From the cell containing the given text, extract its center point as (X, Y) coordinate. 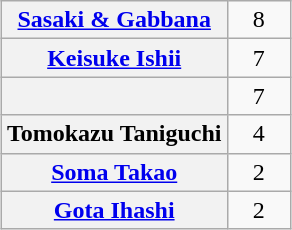
Tomokazu Taniguchi (114, 134)
Sasaki & Gabbana (114, 20)
Gota Ihashi (114, 210)
Keisuke Ishii (114, 58)
4 (259, 134)
8 (259, 20)
Soma Takao (114, 172)
